Return the [x, y] coordinate for the center point of the cell that contains the specified text.  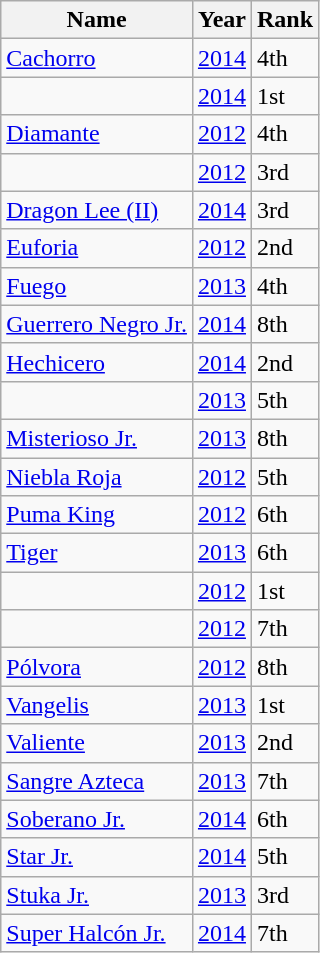
Rank [284, 20]
Year [222, 20]
Puma King [97, 515]
Niebla Roja [97, 477]
Fuego [97, 286]
Super Halcón Jr. [97, 933]
Hechicero [97, 362]
Guerrero Negro Jr. [97, 324]
Sangre Azteca [97, 781]
Stuka Jr. [97, 895]
Cachorro [97, 58]
Vangelis [97, 705]
Misterioso Jr. [97, 438]
Name [97, 20]
Pólvora [97, 667]
Tiger [97, 553]
Star Jr. [97, 857]
Valiente [97, 743]
Diamante [97, 134]
Soberano Jr. [97, 819]
Dragon Lee (II) [97, 210]
Euforia [97, 248]
